Provide the [X, Y] coordinate of the cell's center where the given text is located.  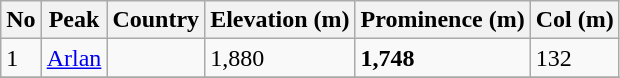
132 [574, 58]
Peak [74, 20]
Elevation (m) [280, 20]
Col (m) [574, 20]
Arlan [74, 58]
Prominence (m) [442, 20]
1 [21, 58]
1,880 [280, 58]
No [21, 20]
Country [156, 20]
1,748 [442, 58]
